Determine the [X, Y] coordinate at the center of the cell enclosing the given text.  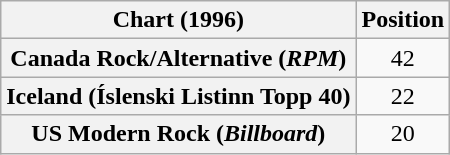
Canada Rock/Alternative (RPM) [178, 58]
Iceland (Íslenski Listinn Topp 40) [178, 96]
22 [403, 96]
US Modern Rock (Billboard) [178, 134]
20 [403, 134]
42 [403, 58]
Chart (1996) [178, 20]
Position [403, 20]
